Determine the [X, Y] coordinate at the center of the cell enclosing the given text.  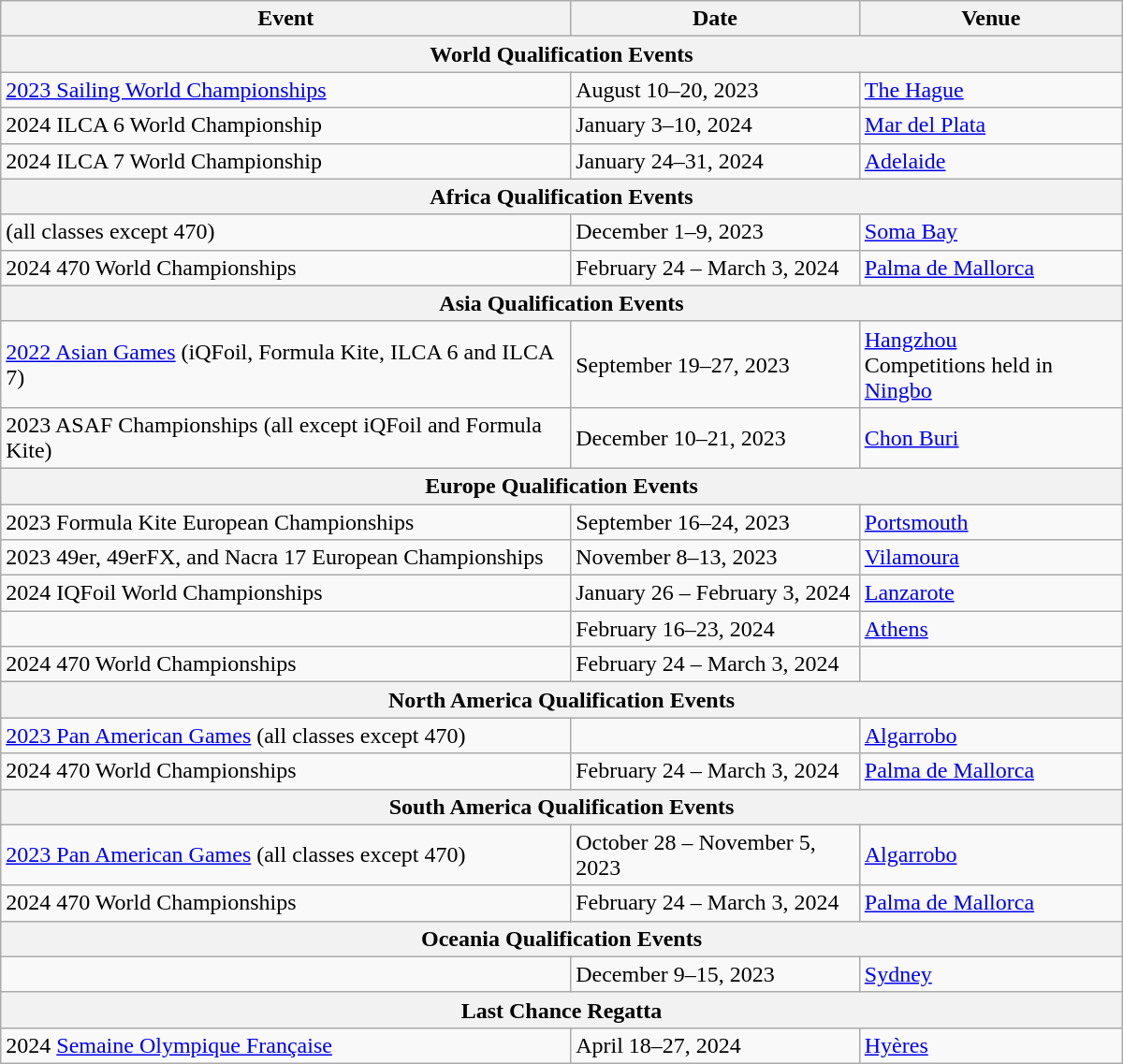
Lanzarote [990, 593]
November 8–13, 2023 [715, 558]
South America Qualification Events [561, 807]
September 19–27, 2023 [715, 364]
Date [715, 19]
Vilamoura [990, 558]
Chon Buri [990, 438]
April 18–27, 2024 [715, 1045]
Last Chance Regatta [561, 1010]
2023 Sailing World Championships [286, 90]
2023 Formula Kite European Championships [286, 521]
February 16–23, 2024 [715, 629]
December 9–15, 2023 [715, 974]
Portsmouth [990, 521]
The Hague [990, 90]
2023 49er, 49erFX, and Nacra 17 European Championships [286, 558]
HangzhouCompetitions held in Ningbo [990, 364]
September 16–24, 2023 [715, 521]
2023 ASAF Championships (all except iQFoil and Formula Kite) [286, 438]
2024 IQFoil World Championships [286, 593]
January 3–10, 2024 [715, 125]
World Qualification Events [561, 54]
Hyères [990, 1045]
(all classes except 470) [286, 232]
2024 ILCA 6 World Championship [286, 125]
2024 ILCA 7 World Championship [286, 161]
Soma Bay [990, 232]
Event [286, 19]
January 26 – February 3, 2024 [715, 593]
2022 Asian Games (iQFoil, Formula Kite, ILCA 6 and ILCA 7) [286, 364]
Venue [990, 19]
Mar del Plata [990, 125]
2024 Semaine Olympique Française [286, 1045]
Oceania Qualification Events [561, 939]
Sydney [990, 974]
Asia Qualification Events [561, 303]
Adelaide [990, 161]
January 24–31, 2024 [715, 161]
August 10–20, 2023 [715, 90]
North America Qualification Events [561, 700]
Athens [990, 629]
December 10–21, 2023 [715, 438]
December 1–9, 2023 [715, 232]
Europe Qualification Events [561, 486]
October 28 – November 5, 2023 [715, 855]
Africa Qualification Events [561, 197]
